Scan for the cell matching the given text and deliver its (X, Y) coordinate at center. 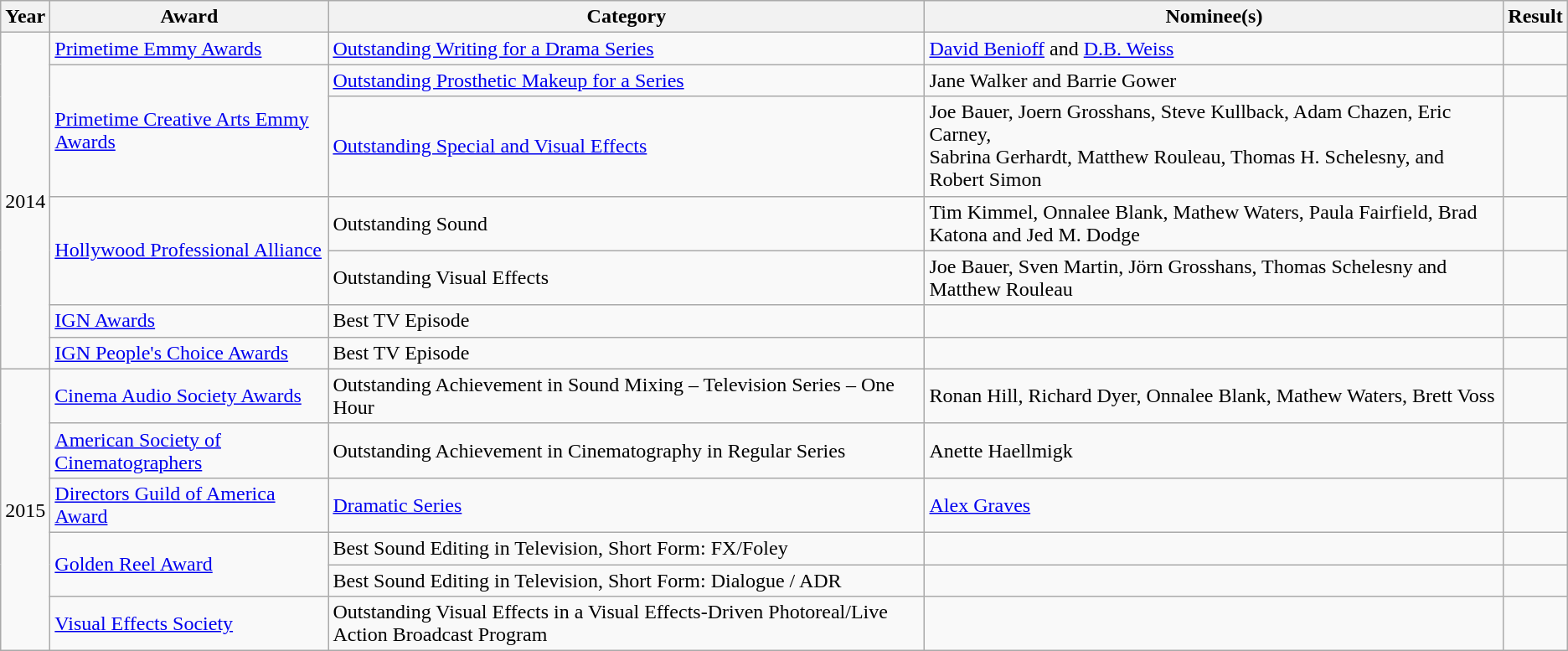
Dramatic Series (627, 504)
Anette Haellmigk (1215, 451)
Hollywood Professional Alliance (189, 251)
Result (1535, 17)
Directors Guild of America Award (189, 504)
David Benioff and D.B. Weiss (1215, 49)
Joe Bauer, Joern Grosshans, Steve Kullback, Adam Chazen, Eric Carney, Sabrina Gerhardt, Matthew Rouleau, Thomas H. Schelesny, and Robert Simon (1215, 146)
2014 (25, 201)
Outstanding Special and Visual Effects (627, 146)
American Society of Cinematographers (189, 451)
IGN People's Choice Awards (189, 353)
Outstanding Visual Effects (627, 278)
Joe Bauer, Sven Martin, Jörn Grosshans, Thomas Schelesny and Matthew Rouleau (1215, 278)
Alex Graves (1215, 504)
Cinema Audio Society Awards (189, 395)
Outstanding Writing for a Drama Series (627, 49)
Primetime Creative Arts Emmy Awards (189, 131)
Best Sound Editing in Television, Short Form: Dialogue / ADR (627, 581)
Nominee(s) (1215, 17)
Outstanding Visual Effects in a Visual Effects-Driven Photoreal/Live Action Broadcast Program (627, 623)
Year (25, 17)
Best Sound Editing in Television, Short Form: FX/Foley (627, 548)
Category (627, 17)
Outstanding Sound (627, 223)
Outstanding Achievement in Cinematography in Regular Series (627, 451)
Award (189, 17)
Ronan Hill, Richard Dyer, Onnalee Blank, Mathew Waters, Brett Voss (1215, 395)
2015 (25, 509)
Tim Kimmel, Onnalee Blank, Mathew Waters, Paula Fairfield, Brad Katona and Jed M. Dodge (1215, 223)
Outstanding Prosthetic Makeup for a Series (627, 80)
IGN Awards (189, 321)
Primetime Emmy Awards (189, 49)
Outstanding Achievement in Sound Mixing – Television Series – One Hour (627, 395)
Jane Walker and Barrie Gower (1215, 80)
Golden Reel Award (189, 564)
Visual Effects Society (189, 623)
